Find where the given text appears and provide that cell's center as (X, Y) coordinate. 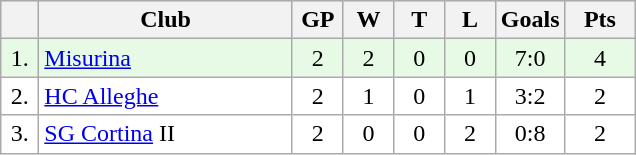
2. (20, 96)
3:2 (530, 96)
Club (166, 20)
Misurina (166, 58)
HC Alleghe (166, 96)
SG Cortina II (166, 134)
T (420, 20)
Goals (530, 20)
Pts (600, 20)
L (470, 20)
3. (20, 134)
1. (20, 58)
W (368, 20)
0:8 (530, 134)
7:0 (530, 58)
4 (600, 58)
GP (318, 20)
